Search for the cell housing the specified text and yield its (X, Y) center coordinate. 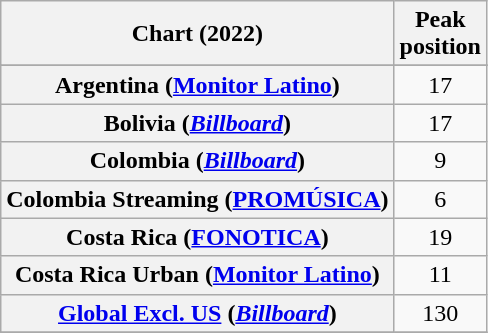
6 (440, 199)
Global Excl. US (Billboard) (198, 313)
Costa Rica (FONOTICA) (198, 237)
19 (440, 237)
11 (440, 275)
9 (440, 161)
Colombia Streaming (PROMÚSICA) (198, 199)
Costa Rica Urban (Monitor Latino) (198, 275)
Colombia (Billboard) (198, 161)
Chart (2022) (198, 34)
Bolivia (Billboard) (198, 123)
Peakposition (440, 34)
Argentina (Monitor Latino) (198, 85)
130 (440, 313)
